Pinpoint the cell where the given text exists, returning its [X, Y] midpoint coordinate. 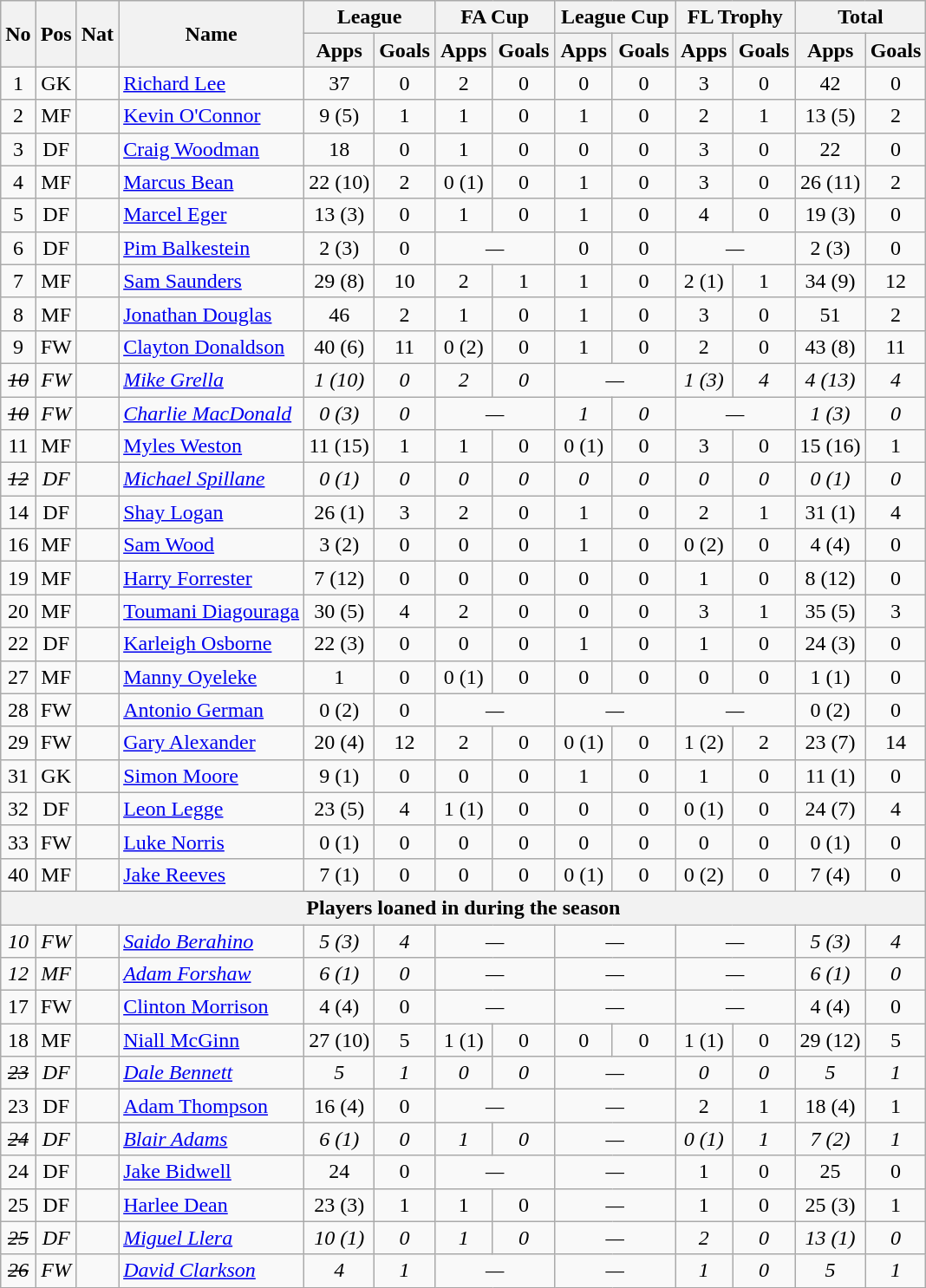
Manny Oyeleke [212, 677]
18 (4) [831, 1106]
31 [18, 776]
Jonathan Douglas [212, 314]
13 (1) [831, 1238]
Miguel Llera [212, 1238]
6 [18, 248]
Gary Alexander [212, 743]
League Cup [616, 17]
Kevin O'Connor [212, 116]
34 (9) [831, 281]
10 (1) [340, 1238]
20 [18, 611]
Adam Thompson [212, 1106]
4 (13) [831, 380]
27 (10) [340, 1040]
9 (1) [340, 776]
Myles Weston [212, 446]
Leon Legge [212, 809]
26 (11) [831, 182]
Players loaned in during the season [463, 907]
26 (1) [340, 512]
42 [831, 83]
19 [18, 578]
24 (7) [831, 809]
7 (2) [831, 1139]
16 [18, 545]
23 (3) [340, 1205]
46 [340, 314]
1 (10) [340, 380]
32 [18, 809]
Jake Bidwell [212, 1172]
7 (4) [831, 875]
29 (12) [831, 1040]
7 [18, 281]
No [18, 34]
David Clarkson [212, 1271]
51 [831, 314]
League [369, 17]
Pos [55, 34]
0 (3) [340, 413]
22 (3) [340, 644]
Antonio German [212, 710]
Name [212, 34]
16 (4) [340, 1106]
Blair Adams [212, 1139]
2 (1) [704, 281]
Charlie MacDonald [212, 413]
Dale Bennett [212, 1073]
7 (12) [340, 578]
11 (15) [340, 446]
Sam Saunders [212, 281]
Shay Logan [212, 512]
3 (2) [340, 545]
Craig Woodman [212, 149]
FA Cup [494, 17]
9 [18, 347]
Niall McGinn [212, 1040]
1 (2) [704, 743]
Michael Spillane [212, 479]
Luke Norris [212, 842]
Sam Wood [212, 545]
27 [18, 677]
26 [18, 1271]
Pim Balkestein [212, 248]
Richard Lee [212, 83]
11 (1) [831, 776]
29 (8) [340, 281]
8 [18, 314]
29 [18, 743]
Jake Reeves [212, 875]
Simon Moore [212, 776]
17 [18, 1007]
7 (1) [340, 875]
Marcus Bean [212, 182]
37 [340, 83]
40 (6) [340, 347]
Saido Berahino [212, 940]
25 (3) [831, 1205]
FL Trophy [735, 17]
Harlee Dean [212, 1205]
Clinton Morrison [212, 1007]
Karleigh Osborne [212, 644]
30 (5) [340, 611]
Nat [97, 34]
43 (8) [831, 347]
Harry Forrester [212, 578]
8 (12) [831, 578]
22 (10) [340, 182]
20 (4) [340, 743]
Adam Forshaw [212, 974]
23 (7) [831, 743]
Clayton Donaldson [212, 347]
15 (16) [831, 446]
Total [860, 17]
28 [18, 710]
24 (3) [831, 644]
9 (5) [340, 116]
33 [18, 842]
31 (1) [831, 512]
Marcel Eger [212, 215]
23 (5) [340, 809]
Toumani Diagouraga [212, 611]
13 (5) [831, 116]
Mike Grella [212, 380]
13 (3) [340, 215]
35 (5) [831, 611]
19 (3) [831, 215]
40 [18, 875]
